Extract the [x, y] coordinate from the center of the cell holding the provided text.  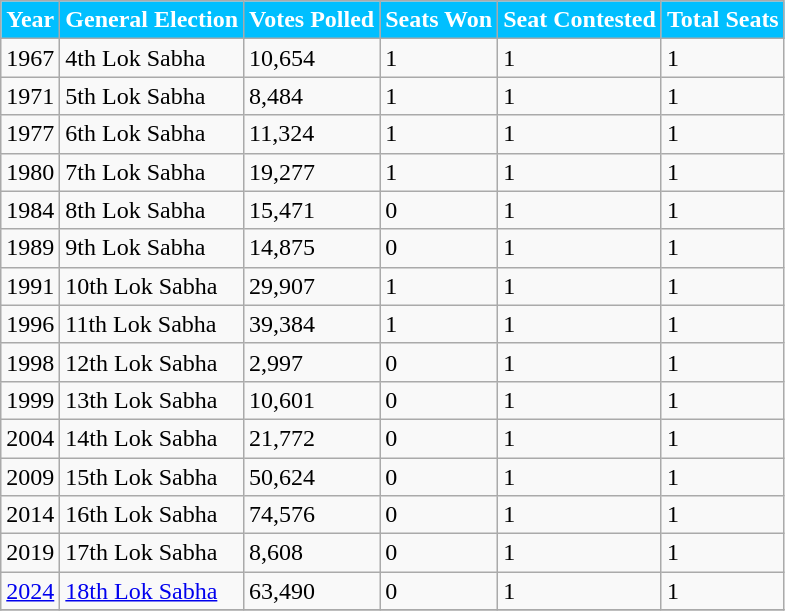
1991 [30, 286]
11th Lok Sabha [152, 324]
1989 [30, 248]
2,997 [312, 362]
8,484 [312, 96]
9th Lok Sabha [152, 248]
14th Lok Sabha [152, 438]
2004 [30, 438]
General Election [152, 20]
10th Lok Sabha [152, 286]
Year [30, 20]
63,490 [312, 591]
4th Lok Sabha [152, 58]
21,772 [312, 438]
2024 [30, 591]
1967 [30, 58]
19,277 [312, 172]
12th Lok Sabha [152, 362]
8,608 [312, 553]
2009 [30, 477]
16th Lok Sabha [152, 515]
15th Lok Sabha [152, 477]
1999 [30, 400]
15,471 [312, 210]
50,624 [312, 477]
7th Lok Sabha [152, 172]
2014 [30, 515]
Votes Polled [312, 20]
29,907 [312, 286]
1977 [30, 134]
6th Lok Sabha [152, 134]
18th Lok Sabha [152, 591]
10,654 [312, 58]
39,384 [312, 324]
14,875 [312, 248]
1984 [30, 210]
1996 [30, 324]
5th Lok Sabha [152, 96]
74,576 [312, 515]
Seats Won [439, 20]
1998 [30, 362]
11,324 [312, 134]
17th Lok Sabha [152, 553]
1971 [30, 96]
8th Lok Sabha [152, 210]
13th Lok Sabha [152, 400]
Total Seats [722, 20]
1980 [30, 172]
Seat Contested [580, 20]
2019 [30, 553]
10,601 [312, 400]
